From the cell containing the given text, extract its center point as [X, Y] coordinate. 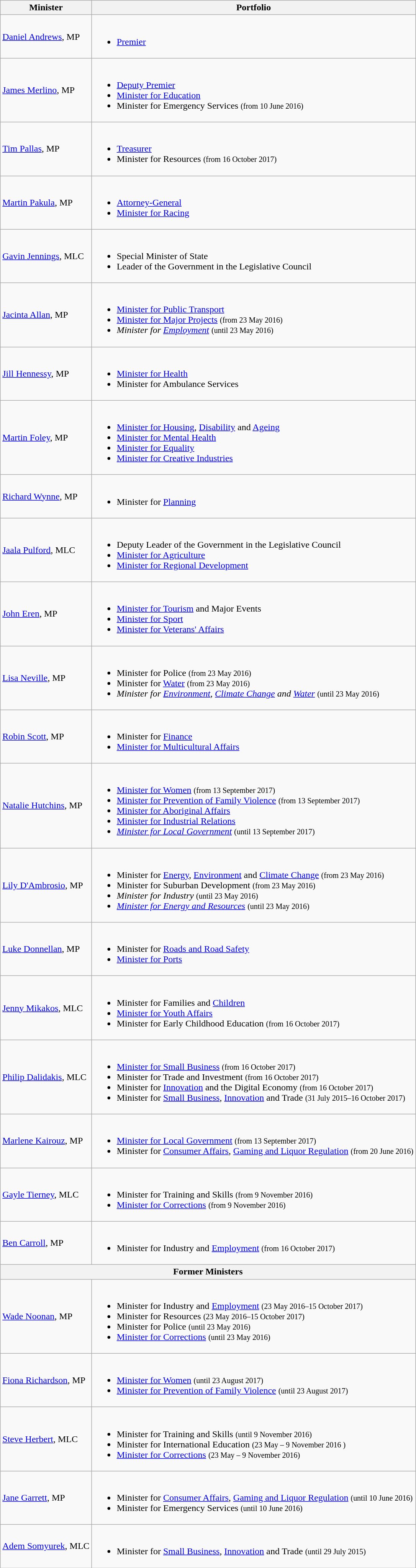
Minister for Police (from 23 May 2016)Minister for Water (from 23 May 2016)Minister for Environment, Climate Change and Water (until 23 May 2016) [254, 678]
Deputy PremierMinister for EducationMinister for Emergency Services (from 10 June 2016) [254, 90]
Minister [46, 8]
TreasurerMinister for Resources (from 16 October 2017) [254, 149]
Luke Donnellan, MP [46, 949]
Portfolio [254, 8]
Richard Wynne, MP [46, 496]
Jenny Mikakos, MLC [46, 1008]
Minister for Public TransportMinister for Major Projects (from 23 May 2016)Minister for Employment (until 23 May 2016) [254, 315]
Special Minister of StateLeader of the Government in the Legislative Council [254, 256]
Lily D'Ambrosio, MP [46, 885]
Minister for HealthMinister for Ambulance Services [254, 374]
James Merlino, MP [46, 90]
Former Ministers [208, 1272]
Daniel Andrews, MP [46, 37]
Jaala Pulford, MLC [46, 550]
Minister for FinanceMinister for Multicultural Affairs [254, 737]
Premier [254, 37]
Minister for Tourism and Major EventsMinister for SportMinister for Veterans' Affairs [254, 614]
Martin Pakula, MP [46, 202]
Jane Garrett, MP [46, 1498]
Minister for Industry and Employment (from 16 October 2017) [254, 1243]
Minister for Women (until 23 August 2017)Minister for Prevention of Family Violence (until 23 August 2017) [254, 1380]
Minister for Families and ChildrenMinister for Youth AffairsMinister for Early Childhood Education (from 16 October 2017) [254, 1008]
Minister for Local Government (from 13 September 2017)Minister for Consumer Affairs, Gaming and Liquor Regulation (from 20 June 2016) [254, 1141]
Attorney-GeneralMinister for Racing [254, 202]
Gavin Jennings, MLC [46, 256]
Deputy Leader of the Government in the Legislative CouncilMinister for AgricultureMinister for Regional Development [254, 550]
John Eren, MP [46, 614]
Tim Pallas, MP [46, 149]
Minister for Training and Skills (from 9 November 2016)Minister for Corrections (from 9 November 2016) [254, 1194]
Marlene Kairouz, MP [46, 1141]
Minister for Planning [254, 496]
Philip Dalidakis, MLC [46, 1077]
Natalie Hutchins, MP [46, 806]
Minister for Consumer Affairs, Gaming and Liquor Regulation (until 10 June 2016)Minister for Emergency Services (until 10 June 2016) [254, 1498]
Jacinta Allan, MP [46, 315]
Fiona Richardson, MP [46, 1380]
Jill Hennessy, MP [46, 374]
Gayle Tierney, MLC [46, 1194]
Lisa Neville, MP [46, 678]
Minister for Roads and Road SafetyMinister for Ports [254, 949]
Minister for Small Business, Innovation and Trade (until 29 July 2015) [254, 1546]
Robin Scott, MP [46, 737]
Steve Herbert, MLC [46, 1439]
Wade Noonan, MP [46, 1316]
Adem Somyurek, MLC [46, 1546]
Ben Carroll, MP [46, 1243]
Minister for Housing, Disability and AgeingMinister for Mental HealthMinister for EqualityMinister for Creative Industries [254, 437]
Martin Foley, MP [46, 437]
